From the cell containing the given text, extract its center point as [X, Y] coordinate. 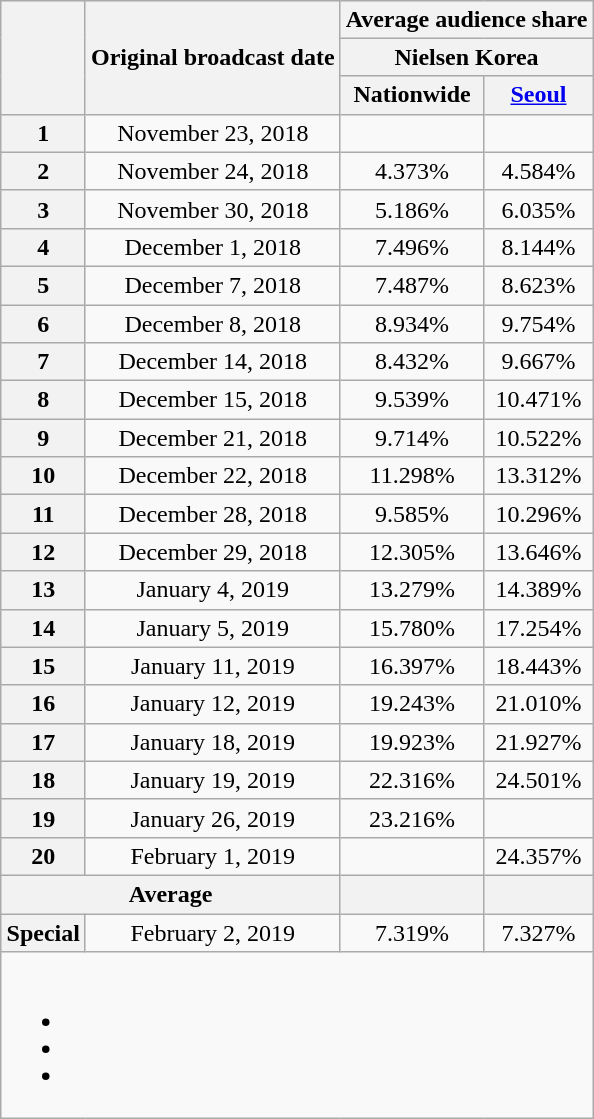
Average audience share [466, 19]
4 [43, 247]
15 [43, 666]
14.389% [538, 590]
10.296% [538, 514]
1 [43, 133]
7.487% [412, 285]
11.298% [412, 476]
12 [43, 552]
February 2, 2019 [212, 933]
4.584% [538, 171]
January 19, 2019 [212, 780]
6 [43, 323]
7 [43, 362]
December 8, 2018 [212, 323]
10.522% [538, 438]
18 [43, 780]
15.780% [412, 628]
December 7, 2018 [212, 285]
12.305% [412, 552]
19.243% [412, 704]
January 11, 2019 [212, 666]
7.319% [412, 933]
9.754% [538, 323]
22.316% [412, 780]
December 15, 2018 [212, 400]
18.443% [538, 666]
20 [43, 856]
November 23, 2018 [212, 133]
8.144% [538, 247]
7.496% [412, 247]
9.714% [412, 438]
7.327% [538, 933]
24.501% [538, 780]
10.471% [538, 400]
19.923% [412, 742]
9.667% [538, 362]
December 29, 2018 [212, 552]
8.934% [412, 323]
14 [43, 628]
17 [43, 742]
5 [43, 285]
23.216% [412, 818]
4.373% [412, 171]
11 [43, 514]
10 [43, 476]
13.312% [538, 476]
2 [43, 171]
13.646% [538, 552]
3 [43, 209]
17.254% [538, 628]
January 5, 2019 [212, 628]
December 28, 2018 [212, 514]
21.927% [538, 742]
13 [43, 590]
January 4, 2019 [212, 590]
9.585% [412, 514]
8 [43, 400]
16.397% [412, 666]
November 30, 2018 [212, 209]
Nationwide [412, 95]
19 [43, 818]
January 12, 2019 [212, 704]
13.279% [412, 590]
Special [43, 933]
9.539% [412, 400]
6.035% [538, 209]
December 22, 2018 [212, 476]
8.623% [538, 285]
January 26, 2019 [212, 818]
December 1, 2018 [212, 247]
8.432% [412, 362]
21.010% [538, 704]
December 21, 2018 [212, 438]
Seoul [538, 95]
16 [43, 704]
5.186% [412, 209]
9 [43, 438]
January 18, 2019 [212, 742]
Average [170, 894]
24.357% [538, 856]
December 14, 2018 [212, 362]
November 24, 2018 [212, 171]
February 1, 2019 [212, 856]
Nielsen Korea [466, 57]
Original broadcast date [212, 57]
